Scan for the cell matching the given text and deliver its (x, y) coordinate at center. 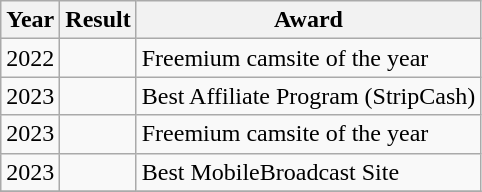
Best MobileBroadcast Site (308, 172)
2022 (30, 58)
Award (308, 20)
Result (98, 20)
Best Affiliate Program (StripCash) (308, 96)
Year (30, 20)
